Detect which cell encompasses the target text, then output its [x, y] center coordinate. 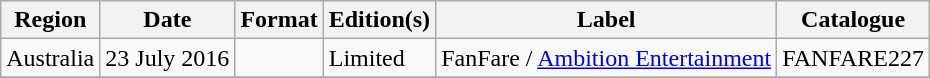
FanFare / Ambition Entertainment [606, 58]
23 July 2016 [168, 58]
Date [168, 20]
Edition(s) [379, 20]
Label [606, 20]
Catalogue [854, 20]
Format [279, 20]
FANFARE227 [854, 58]
Limited [379, 58]
Australia [50, 58]
Region [50, 20]
